Return [x, y] of the center of cell containing provided text 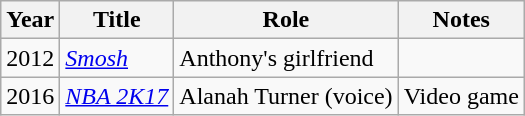
NBA 2K17 [117, 96]
Alanah Turner (voice) [286, 96]
Title [117, 20]
Year [30, 20]
Notes [461, 20]
Video game [461, 96]
2012 [30, 58]
Anthony's girlfriend [286, 58]
Role [286, 20]
2016 [30, 96]
Smosh [117, 58]
